Capture the cell that displays the provided text and extract its [x, y] central coordinate. 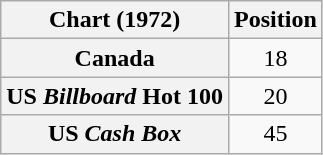
45 [276, 134]
20 [276, 96]
Position [276, 20]
US Billboard Hot 100 [115, 96]
Chart (1972) [115, 20]
US Cash Box [115, 134]
18 [276, 58]
Canada [115, 58]
